Return (X, Y) of the center of cell containing provided text 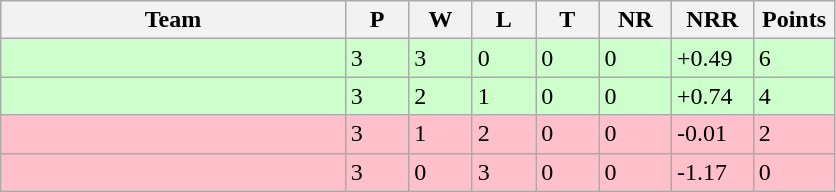
L (504, 20)
W (440, 20)
P (376, 20)
+0.74 (713, 96)
Team (174, 20)
-1.17 (713, 172)
6 (794, 58)
NRR (713, 20)
T (568, 20)
+0.49 (713, 58)
Points (794, 20)
-0.01 (713, 134)
NR (636, 20)
4 (794, 96)
